Identify which cell holds the provided text, then report its [X, Y] central coordinate. 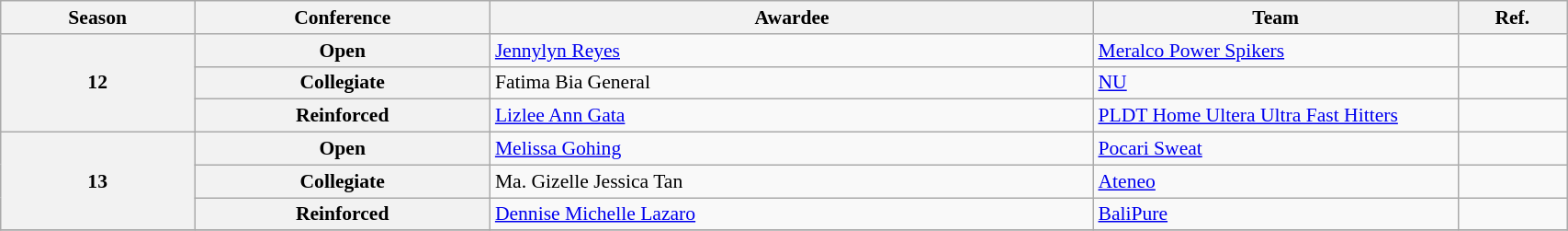
Awardee [792, 17]
NU [1275, 83]
Melissa Gohing [792, 149]
Pocari Sweat [1275, 149]
Ateneo [1275, 181]
Team [1275, 17]
Ref. [1512, 17]
BaliPure [1275, 214]
Season [97, 17]
PLDT Home Ultera Ultra Fast Hitters [1275, 116]
Ma. Gizelle Jessica Tan [792, 181]
Meralco Power Spikers [1275, 51]
Dennise Michelle Lazaro [792, 214]
Fatima Bia General [792, 83]
13 [97, 182]
Conference [343, 17]
12 [97, 83]
Jennylyn Reyes [792, 51]
Lizlee Ann Gata [792, 116]
